Identify which cell holds the provided text, then report its (x, y) central coordinate. 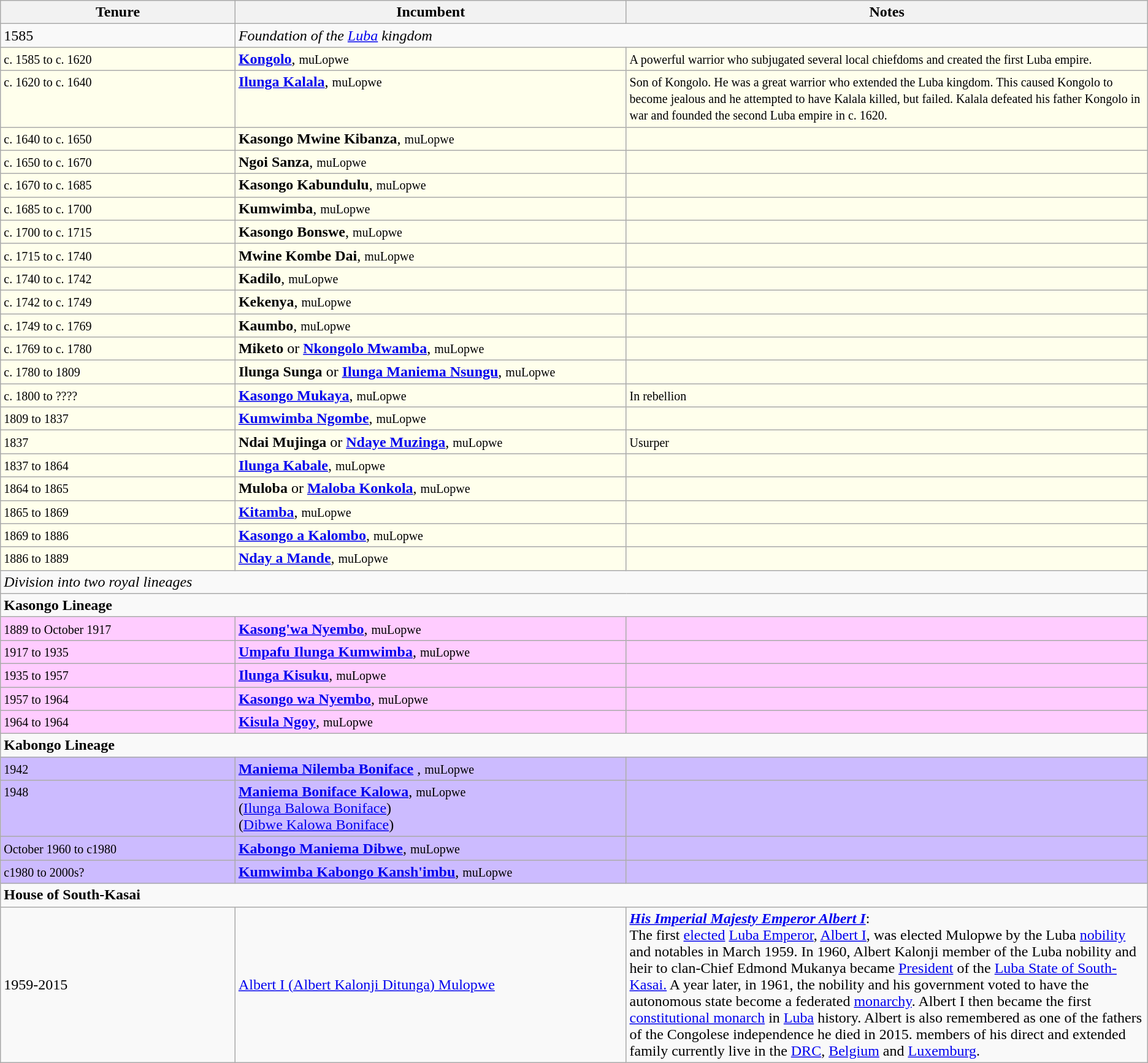
Ndai Mujinga or Ndaye Muzinga, muLopwe (431, 442)
In rebellion (887, 395)
c. 1800 to ???? (118, 395)
c. 1620 to c. 1640 (118, 99)
Kasongo Bonswe, muLopwe (431, 232)
Notes (887, 12)
Muloba or Maloba Konkola, muLopwe (431, 489)
Kasongo a Kalombo, muLopwe (431, 535)
c. 1740 to c. 1742 (118, 278)
Mwine Kombe Dai, muLopwe (431, 255)
1959-2015 (118, 985)
c. 1640 to c. 1650 (118, 139)
Kadilo, muLopwe (431, 278)
Kumwimba, muLopwe (431, 208)
Kasong'wa Nyembo, muLopwe (431, 628)
Division into two royal lineages (574, 582)
Kabongo Maniema Dibwe, muLopwe (431, 848)
1948 (118, 809)
1864 to 1865 (118, 489)
1865 to 1869 (118, 512)
c1980 to 2000s? (118, 872)
Kasongo Mukaya, muLopwe (431, 395)
Incumbent (431, 12)
c. 1685 to c. 1700 (118, 208)
c. 1700 to c. 1715 (118, 232)
1585 (118, 36)
1837 to 1864 (118, 465)
Kumwimba Kabongo Kansh'imbu, muLopwe (431, 872)
c. 1780 to 1809 (118, 372)
c. 1769 to c. 1780 (118, 349)
Albert I (Albert Kalonji Ditunga) Mulopwe (431, 985)
Kasongo Lineage (574, 605)
1837 (118, 442)
1942 (118, 769)
Foundation of the Luba kingdom (691, 36)
Nday a Mande, muLopwe (431, 558)
Maniema Boniface Kalowa, muLopwe(Ilunga Balowa Boniface)(Dibwe Kalowa Boniface) (431, 809)
Miketo or Nkongolo Mwamba, muLopwe (431, 349)
c. 1650 to c. 1670 (118, 162)
Ilunga Kalala, muLopwe (431, 99)
Kabongo Lineage (574, 745)
c. 1670 to c. 1685 (118, 185)
c. 1742 to c. 1749 (118, 302)
Kasongo Mwine Kibanza, muLopwe (431, 139)
Kasongo Kabundulu, muLopwe (431, 185)
1809 to 1837 (118, 419)
A powerful warrior who subjugated several local chiefdoms and created the first Luba empire. (887, 59)
1957 to 1964 (118, 698)
Ilunga Kisuku, muLopwe (431, 675)
1886 to 1889 (118, 558)
Usurper (887, 442)
Kumwimba Ngombe, muLopwe (431, 419)
Kongolo, muLopwe (431, 59)
Kisula Ngoy, muLopwe (431, 722)
Ngoi Sanza, muLopwe (431, 162)
Kaumbo, muLopwe (431, 326)
Umpafu Ilunga Kumwimba, muLopwe (431, 652)
1935 to 1957 (118, 675)
Tenure (118, 12)
House of South-Kasai (574, 895)
Kekenya, muLopwe (431, 302)
Ilunga Sunga or Ilunga Maniema Nsungu, muLopwe (431, 372)
Maniema Nilemba Boniface , muLopwe (431, 769)
1964 to 1964 (118, 722)
Kitamba, muLopwe (431, 512)
1917 to 1935 (118, 652)
October 1960 to c1980 (118, 848)
1869 to 1886 (118, 535)
Ilunga Kabale, muLopwe (431, 465)
c. 1749 to c. 1769 (118, 326)
1889 to October 1917 (118, 628)
Kasongo wa Nyembo, muLopwe (431, 698)
c. 1585 to c. 1620 (118, 59)
c. 1715 to c. 1740 (118, 255)
